Find where the given text appears and provide that cell's center as (X, Y) coordinate. 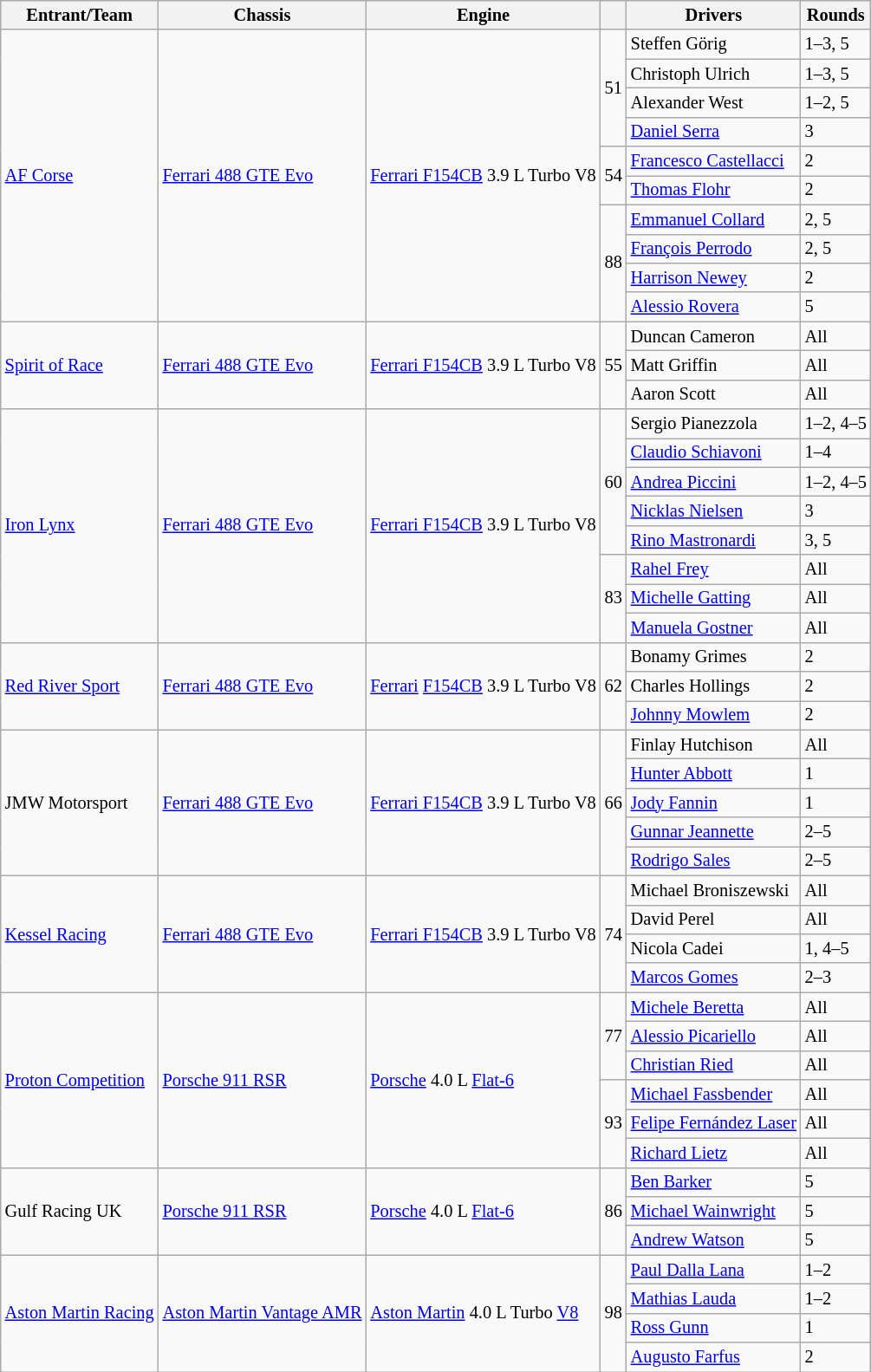
1–2, 5 (835, 102)
Michele Beretta (714, 1007)
Finlay Hutchison (714, 745)
François Perrodo (714, 249)
AF Corse (80, 175)
Duncan Cameron (714, 336)
3, 5 (835, 540)
Entrant/Team (80, 15)
Manuela Gostner (714, 627)
Michelle Gatting (714, 598)
Hunter Abbott (714, 773)
Aston Martin Vantage AMR (263, 1314)
74 (614, 934)
Rounds (835, 15)
Spirit of Race (80, 366)
Augusto Farfus (714, 1357)
Proton Competition (80, 1080)
Drivers (714, 15)
Andrea Piccini (714, 482)
Nicola Cadei (714, 948)
Ross Gunn (714, 1328)
Kessel Racing (80, 934)
Richard Lietz (714, 1153)
Rino Mastronardi (714, 540)
Aston Martin 4.0 L Turbo V8 (483, 1314)
Rodrigo Sales (714, 861)
Felipe Fernández Laser (714, 1123)
Claudio Schiavoni (714, 452)
1, 4–5 (835, 948)
David Perel (714, 920)
Gunnar Jeannette (714, 832)
2–3 (835, 978)
Paul Dalla Lana (714, 1270)
Engine (483, 15)
54 (614, 175)
Alexander West (714, 102)
51 (614, 88)
Alessio Picariello (714, 1036)
Charles Hollings (714, 686)
Harrison Newey (714, 277)
55 (614, 366)
Matt Griffin (714, 365)
Rahel Frey (714, 569)
Ben Barker (714, 1182)
Christoph Ulrich (714, 74)
Francesco Castellacci (714, 161)
60 (614, 482)
Thomas Flohr (714, 190)
Steffen Görig (714, 44)
86 (614, 1212)
Marcos Gomes (714, 978)
Andrew Watson (714, 1240)
Johnny Mowlem (714, 715)
Aston Martin Racing (80, 1314)
Chassis (263, 15)
Emmanuel Collard (714, 219)
Aaron Scott (714, 394)
66 (614, 803)
Alessio Rovera (714, 307)
Michael Broniszewski (714, 890)
Michael Fassbender (714, 1095)
93 (614, 1123)
98 (614, 1314)
Bonamy Grimes (714, 657)
Michael Wainwright (714, 1211)
Sergio Pianezzola (714, 424)
Jody Fannin (714, 803)
62 (614, 686)
Christian Ried (714, 1065)
83 (614, 598)
Mathias Lauda (714, 1298)
JMW Motorsport (80, 803)
Gulf Racing UK (80, 1212)
Iron Lynx (80, 525)
88 (614, 263)
Red River Sport (80, 686)
1–4 (835, 452)
77 (614, 1037)
Nicklas Nielsen (714, 510)
Daniel Serra (714, 132)
